Capture the cell that displays the provided text and extract its [x, y] central coordinate. 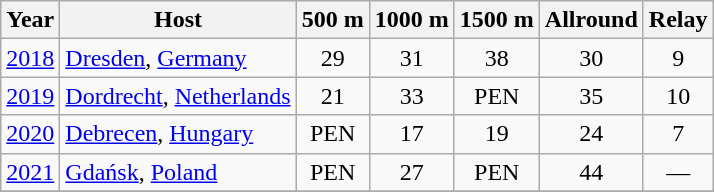
31 [412, 58]
1000 m [412, 20]
10 [678, 96]
17 [412, 134]
Dordrecht, Netherlands [178, 96]
Relay [678, 20]
— [678, 172]
2018 [30, 58]
19 [496, 134]
21 [332, 96]
30 [591, 58]
Year [30, 20]
500 m [332, 20]
2020 [30, 134]
1500 m [496, 20]
Allround [591, 20]
7 [678, 134]
Dresden, Germany [178, 58]
Host [178, 20]
2019 [30, 96]
24 [591, 134]
38 [496, 58]
29 [332, 58]
Gdańsk, Poland [178, 172]
9 [678, 58]
Debrecen, Hungary [178, 134]
2021 [30, 172]
27 [412, 172]
44 [591, 172]
33 [412, 96]
35 [591, 96]
